Extract the [x, y] coordinate from the center of the cell holding the provided text.  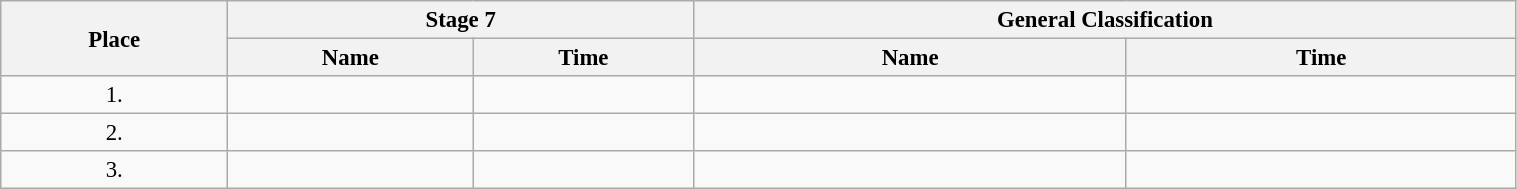
2. [114, 133]
Place [114, 38]
1. [114, 95]
3. [114, 170]
General Classification [1105, 20]
Stage 7 [461, 20]
